Output the (x, y) coordinate of the center of the cell containing the given text.  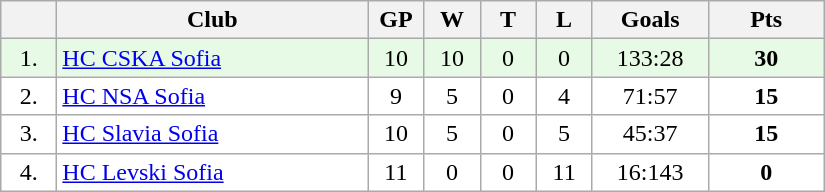
133:28 (650, 58)
T (508, 20)
HC Levski Sofia (212, 172)
Club (212, 20)
W (452, 20)
71:57 (650, 96)
16:143 (650, 172)
4 (564, 96)
Pts (766, 20)
3. (29, 134)
30 (766, 58)
GP (396, 20)
HC Slavia Sofia (212, 134)
1. (29, 58)
Goals (650, 20)
2. (29, 96)
9 (396, 96)
HC NSA Sofia (212, 96)
4. (29, 172)
HC CSKA Sofia (212, 58)
45:37 (650, 134)
L (564, 20)
